Scan for the cell matching the given text and deliver its (X, Y) coordinate at center. 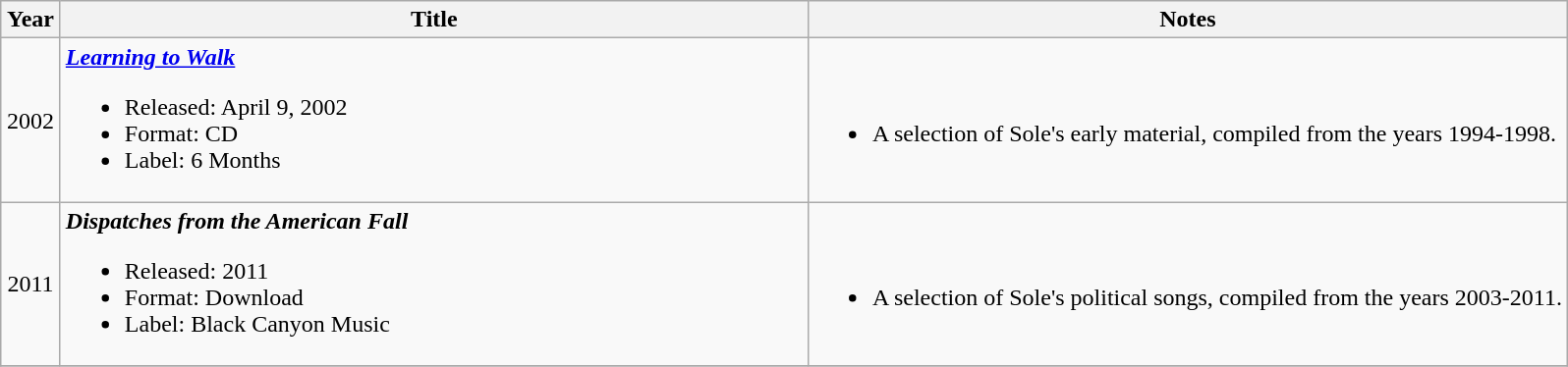
2011 (31, 285)
A selection of Sole's political songs, compiled from the years 2003-2011. (1187, 285)
Dispatches from the American FallReleased: 2011Format: DownloadLabel: Black Canyon Music (434, 285)
Learning to WalkReleased: April 9, 2002Format: CDLabel: 6 Months (434, 120)
Notes (1187, 20)
Year (31, 20)
A selection of Sole's early material, compiled from the years 1994-1998. (1187, 120)
2002 (31, 120)
Title (434, 20)
